Capture the cell that displays the provided text and extract its (X, Y) central coordinate. 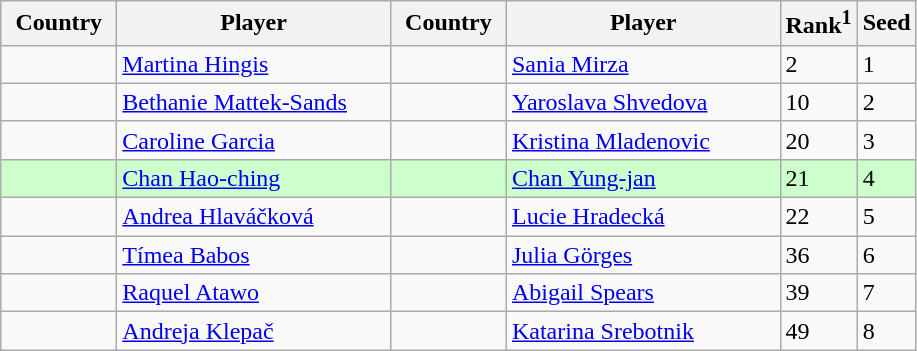
Kristina Mladenovic (643, 140)
36 (818, 255)
Chan Yung-jan (643, 178)
4 (886, 178)
Julia Görges (643, 255)
3 (886, 140)
49 (818, 331)
Sania Mirza (643, 64)
Andrea Hlaváčková (254, 217)
22 (818, 217)
8 (886, 331)
7 (886, 293)
6 (886, 255)
1 (886, 64)
Chan Hao-ching (254, 178)
Martina Hingis (254, 64)
Raquel Atawo (254, 293)
Tímea Babos (254, 255)
20 (818, 140)
Yaroslava Shvedova (643, 102)
21 (818, 178)
Caroline Garcia (254, 140)
Rank1 (818, 24)
Abigail Spears (643, 293)
39 (818, 293)
Andreja Klepač (254, 331)
Katarina Srebotnik (643, 331)
Seed (886, 24)
Lucie Hradecká (643, 217)
10 (818, 102)
Bethanie Mattek-Sands (254, 102)
5 (886, 217)
